Return the [X, Y] coordinate for the center point of the cell that contains the specified text.  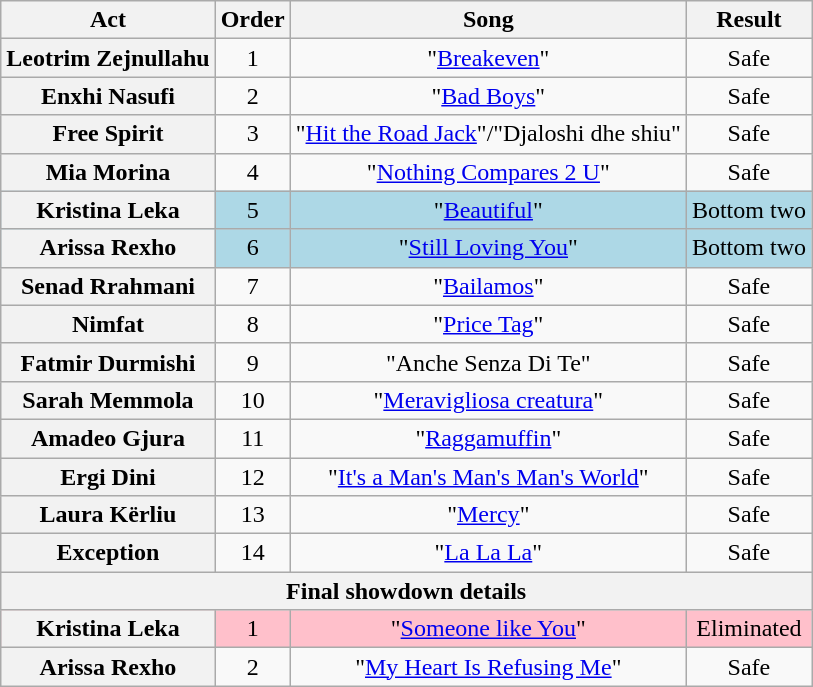
8 [252, 324]
Senad Rrahmani [108, 286]
4 [252, 172]
"Still Loving You" [488, 248]
Result [748, 20]
7 [252, 286]
Sarah Memmola [108, 400]
"Price Tag" [488, 324]
"Breakeven" [488, 58]
10 [252, 400]
Laura Kërliu [108, 515]
Final showdown details [406, 591]
"Anche Senza Di Te" [488, 362]
6 [252, 248]
Fatmir Durmishi [108, 362]
11 [252, 438]
"Beautiful" [488, 210]
Act [108, 20]
"Meravigliosa creatura" [488, 400]
Amadeo Gjura [108, 438]
"Bad Boys" [488, 96]
Free Spirit [108, 134]
5 [252, 210]
"My Heart Is Refusing Me" [488, 667]
Enxhi Nasufi [108, 96]
13 [252, 515]
"Raggamuffin" [488, 438]
Order [252, 20]
14 [252, 553]
Eliminated [748, 629]
Leotrim Zejnullahu [108, 58]
"Bailamos" [488, 286]
Song [488, 20]
"Mercy" [488, 515]
"Hit the Road Jack"/"Djaloshi dhe shiu" [488, 134]
Mia Morina [108, 172]
Exception [108, 553]
9 [252, 362]
"La La La" [488, 553]
12 [252, 477]
"Nothing Compares 2 U" [488, 172]
"It's a Man's Man's Man's World" [488, 477]
Ergi Dini [108, 477]
3 [252, 134]
Nimfat [108, 324]
"Someone like You" [488, 629]
